Find where the given text appears and provide that cell's center as [X, Y] coordinate. 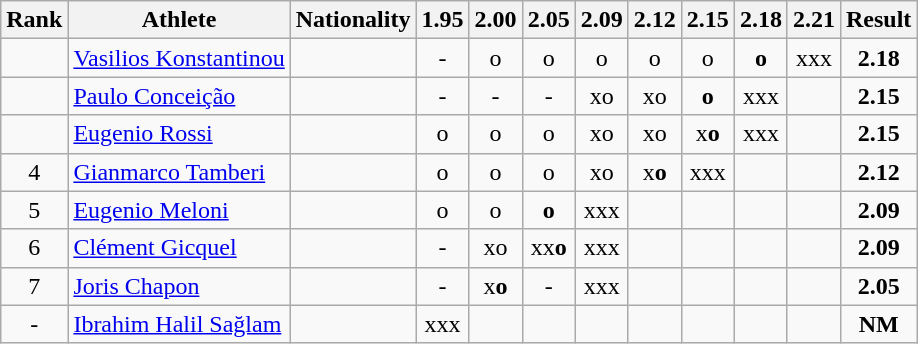
Rank [34, 20]
Paulo Conceição [179, 96]
5 [34, 210]
4 [34, 172]
Athlete [179, 20]
Gianmarco Tamberi [179, 172]
Eugenio Meloni [179, 210]
Eugenio Rossi [179, 134]
Nationality [353, 20]
xxo [548, 248]
NM [878, 324]
1.95 [442, 20]
Joris Chapon [179, 286]
Clément Gicquel [179, 248]
2.21 [814, 20]
2.00 [496, 20]
Vasilios Konstantinou [179, 58]
7 [34, 286]
6 [34, 248]
Ibrahim Halil Sağlam [179, 324]
Result [878, 20]
